Scan for the cell matching the given text and deliver its [x, y] coordinate at center. 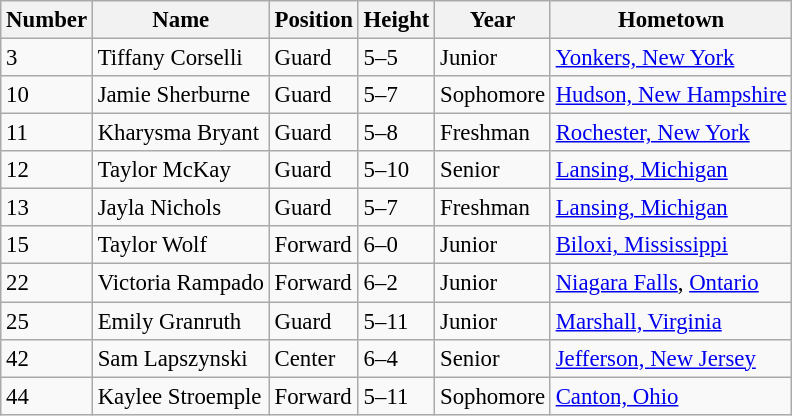
5–5 [396, 58]
Year [493, 20]
Emily Granruth [180, 321]
Biloxi, Mississippi [671, 245]
Jefferson, New Jersey [671, 358]
Victoria Rampado [180, 283]
Tiffany Corselli [180, 58]
6–2 [396, 283]
5–10 [396, 170]
Hudson, New Hampshire [671, 95]
Kaylee Stroemple [180, 396]
3 [47, 58]
Hometown [671, 20]
Jamie Sherburne [180, 95]
Sam Lapszynski [180, 358]
Canton, Ohio [671, 396]
12 [47, 170]
25 [47, 321]
6–0 [396, 245]
Name [180, 20]
Rochester, New York [671, 133]
Marshall, Virginia [671, 321]
Position [314, 20]
13 [47, 208]
Height [396, 20]
Taylor McKay [180, 170]
Center [314, 358]
Taylor Wolf [180, 245]
Number [47, 20]
44 [47, 396]
Jayla Nichols [180, 208]
Yonkers, New York [671, 58]
15 [47, 245]
5–8 [396, 133]
22 [47, 283]
42 [47, 358]
Niagara Falls, Ontario [671, 283]
10 [47, 95]
6–4 [396, 358]
11 [47, 133]
Kharysma Bryant [180, 133]
